Output the [X, Y] coordinate of the center of the cell containing the given text.  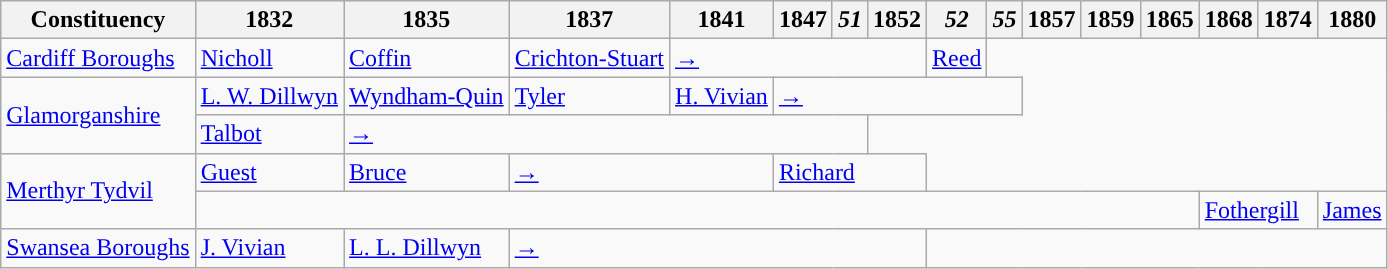
Richard [850, 172]
Swansea Boroughs [98, 248]
Reed [957, 58]
1852 [896, 20]
1841 [722, 20]
55 [1004, 20]
L. W. Dillwyn [269, 96]
Guest [269, 172]
Talbot [269, 134]
Bruce [427, 172]
Merthyr Tydvil [98, 191]
1837 [589, 20]
1835 [427, 20]
James [1352, 210]
Nicholl [269, 58]
H. Vivian [722, 96]
1832 [269, 20]
Tyler [589, 96]
L. L. Dillwyn [427, 248]
Coffin [427, 58]
52 [957, 20]
1859 [1110, 20]
Glamorganshire [98, 115]
1868 [1228, 20]
1874 [1288, 20]
1865 [1170, 20]
1880 [1352, 20]
1847 [802, 20]
1857 [1052, 20]
Crichton-Stuart [589, 58]
Constituency [98, 20]
J. Vivian [269, 248]
Cardiff Boroughs [98, 58]
Wyndham-Quin [427, 96]
Fothergill [1258, 210]
51 [850, 20]
